Capture the cell that displays the provided text and extract its [x, y] central coordinate. 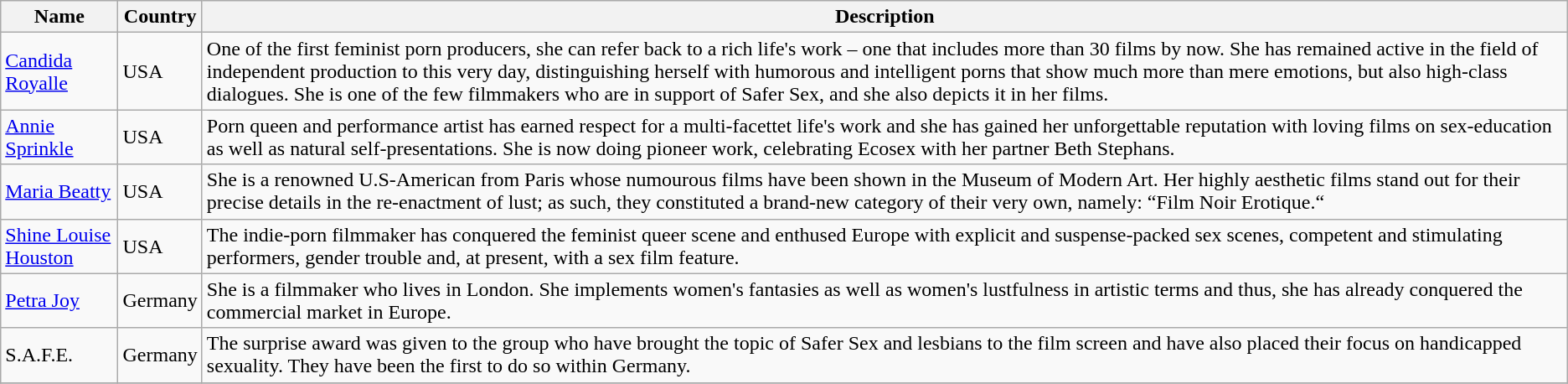
Shine Louise Houston [59, 246]
Petra Joy [59, 300]
Country [160, 17]
Candida Royalle [59, 71]
S.A.F.E. [59, 355]
Name [59, 17]
Maria Beatty [59, 191]
Annie Sprinkle [59, 138]
Description [885, 17]
